Determine the [X, Y] coordinate at the center of the cell enclosing the given text.  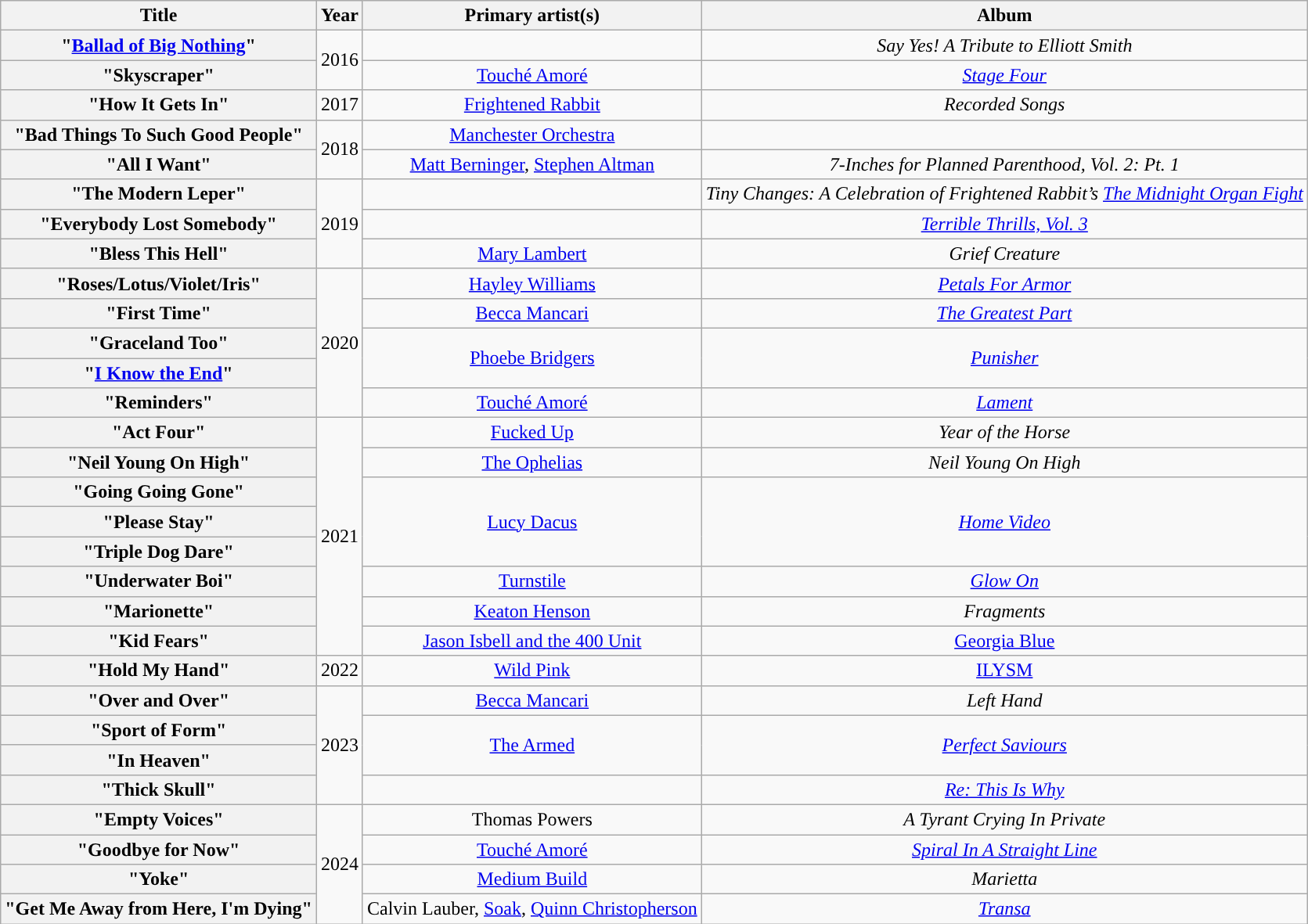
Georgia Blue [1004, 641]
"Roses/Lotus/Violet/Iris" [159, 283]
ILYSM [1004, 671]
"Bless This Hell" [159, 253]
"Sport of Form" [159, 730]
Album [1004, 16]
Re: This Is Why [1004, 789]
"Reminders" [159, 403]
Year [340, 16]
"Marionette" [159, 611]
The Ophelias [532, 462]
"Thick Skull" [159, 789]
"Bad Things To Such Good People" [159, 135]
"Going Going Gone" [159, 492]
Marietta [1004, 879]
"I Know the End" [159, 373]
2018 [340, 149]
Tiny Changes: A Celebration of Frightened Rabbit’s The Midnight Organ Fight [1004, 194]
"Yoke" [159, 879]
Calvin Lauber, Soak, Quinn Christopherson [532, 909]
Transa [1004, 909]
Lucy Dacus [532, 522]
Perfect Saviours [1004, 745]
Terrible Thrills, Vol. 3 [1004, 224]
"Graceland Too" [159, 343]
Keaton Henson [532, 611]
Fucked Up [532, 433]
2023 [340, 745]
"Ballad of Big Nothing" [159, 45]
"How It Gets In" [159, 105]
2020 [340, 343]
Wild Pink [532, 671]
Turnstile [532, 581]
"Skyscraper" [159, 75]
"Everybody Lost Somebody" [159, 224]
Lament [1004, 403]
"First Time" [159, 313]
"Neil Young On High" [159, 462]
Medium Build [532, 879]
Left Hand [1004, 700]
Year of the Horse [1004, 433]
Neil Young On High [1004, 462]
"Goodbye for Now" [159, 849]
Mary Lambert [532, 253]
The Greatest Part [1004, 313]
Thomas Powers [532, 819]
2019 [340, 224]
Manchester Orchestra [532, 135]
"Over and Over" [159, 700]
"Underwater Boi" [159, 581]
Stage Four [1004, 75]
Petals For Armor [1004, 283]
"Act Four" [159, 433]
Grief Creature [1004, 253]
7-Inches for Planned Parenthood, Vol. 2: Pt. 1 [1004, 164]
Fragments [1004, 611]
"Hold My Hand" [159, 671]
Matt Berninger, Stephen Altman [532, 164]
2017 [340, 105]
Frightened Rabbit [532, 105]
Jason Isbell and the 400 Unit [532, 641]
Spiral In A Straight Line [1004, 849]
"In Heaven" [159, 760]
"Empty Voices" [159, 819]
"The Modern Leper" [159, 194]
"Please Stay" [159, 522]
Phoebe Bridgers [532, 358]
Glow On [1004, 581]
Hayley Williams [532, 283]
2016 [340, 60]
"Kid Fears" [159, 641]
"All I Want" [159, 164]
Home Video [1004, 522]
The Armed [532, 745]
Punisher [1004, 358]
2022 [340, 671]
Primary artist(s) [532, 16]
Say Yes! A Tribute to Elliott Smith [1004, 45]
"Get Me Away from Here, I'm Dying" [159, 909]
Recorded Songs [1004, 105]
2024 [340, 864]
Title [159, 16]
"Triple Dog Dare" [159, 552]
A Tyrant Crying In Private [1004, 819]
2021 [340, 537]
